Identify which cell holds the provided text, then report its (X, Y) central coordinate. 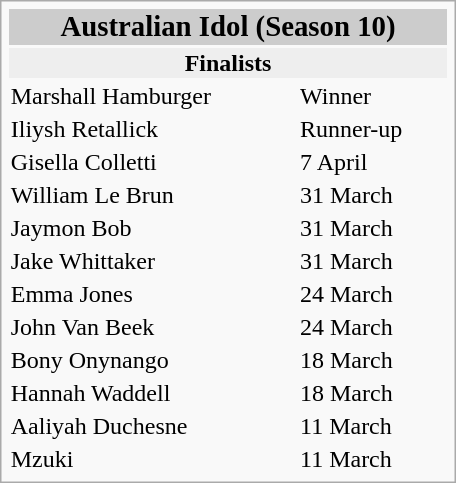
Mzuki (152, 459)
Gisella Colletti (152, 162)
Iliysh Retallick (152, 129)
Australian Idol (Season 10) (228, 27)
Jake Whittaker (152, 261)
Bony Onynango (152, 360)
Emma Jones (152, 294)
Marshall Hamburger (152, 96)
7 April (373, 162)
Jaymon Bob (152, 228)
Aaliyah Duchesne (152, 426)
Runner-up (373, 129)
Finalists (228, 63)
Hannah Waddell (152, 393)
William Le Brun (152, 195)
Winner (373, 96)
John Van Beek (152, 327)
